For the text-containing cell, return its midpoint in (X, Y) coordinate format. 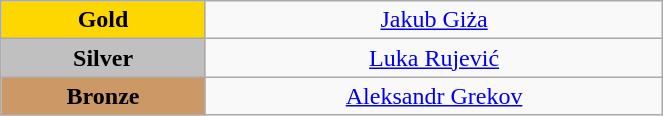
Luka Rujević (434, 58)
Bronze (104, 96)
Gold (104, 20)
Silver (104, 58)
Aleksandr Grekov (434, 96)
Jakub Giża (434, 20)
